Locate the cell with the specified text and output its (x, y) center coordinate. 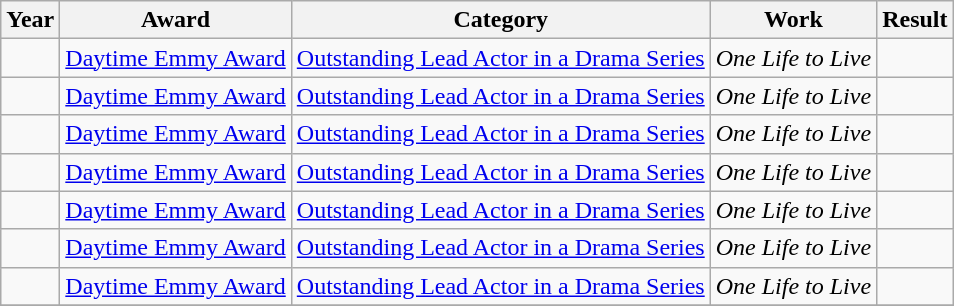
Work (793, 20)
Category (500, 20)
Result (915, 20)
Year (30, 20)
Award (176, 20)
